Identify which cell holds the provided text, then report its [X, Y] central coordinate. 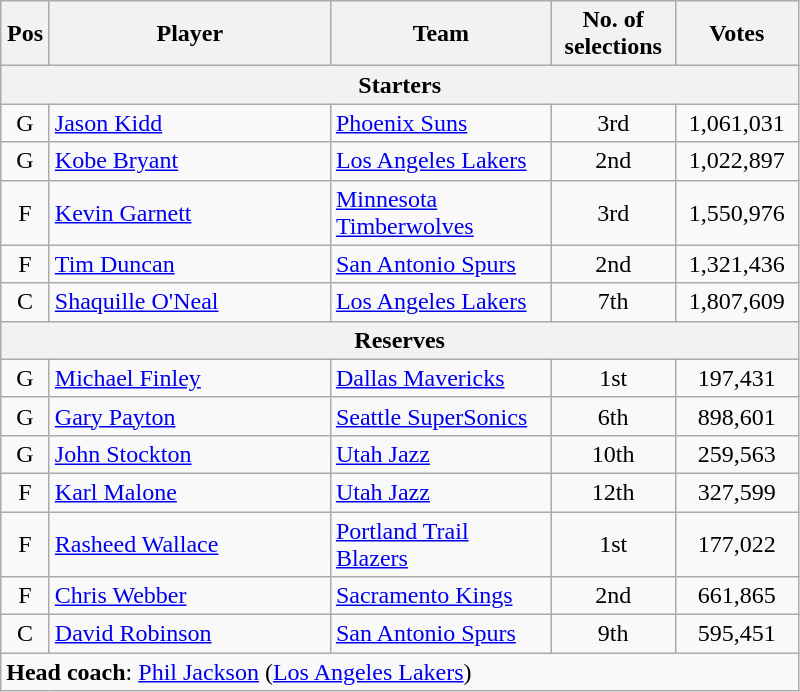
1,321,436 [737, 264]
661,865 [737, 596]
Karl Malone [190, 492]
Chris Webber [190, 596]
Jason Kidd [190, 123]
1,807,609 [737, 302]
Reserves [400, 340]
Kobe Bryant [190, 161]
327,599 [737, 492]
Phoenix Suns [440, 123]
Rasheed Wallace [190, 544]
Head coach: Phil Jackson (Los Angeles Lakers) [400, 672]
John Stockton [190, 454]
Player [190, 34]
10th [613, 454]
Kevin Garnett [190, 212]
6th [613, 416]
Michael Finley [190, 378]
Pos [26, 34]
7th [613, 302]
Sacramento Kings [440, 596]
595,451 [737, 634]
197,431 [737, 378]
Team [440, 34]
Shaquille O'Neal [190, 302]
898,601 [737, 416]
259,563 [737, 454]
Dallas Mavericks [440, 378]
1,550,976 [737, 212]
9th [613, 634]
1,022,897 [737, 161]
177,022 [737, 544]
1,061,031 [737, 123]
Tim Duncan [190, 264]
Gary Payton [190, 416]
Portland Trail Blazers [440, 544]
Starters [400, 85]
Seattle SuperSonics [440, 416]
David Robinson [190, 634]
No. of selections [613, 34]
12th [613, 492]
Minnesota Timberwolves [440, 212]
Votes [737, 34]
